Pinpoint the cell where the given text exists, returning its (X, Y) midpoint coordinate. 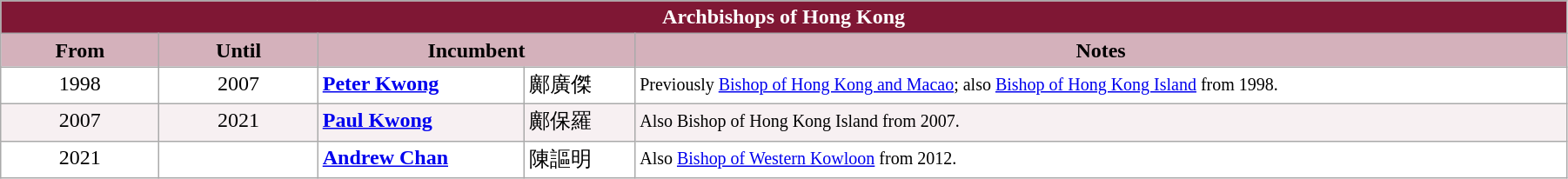
鄺保羅 (580, 122)
Archbishops of Hong Kong (784, 17)
Previously Bishop of Hong Kong and Macao; also Bishop of Hong Kong Island from 1998. (1102, 85)
Peter Kwong (421, 85)
1998 (80, 85)
Until (238, 50)
Paul Kwong (421, 122)
Andrew Chan (421, 160)
Notes (1102, 50)
Also Bishop of Western Kowloon from 2012. (1102, 160)
Also Bishop of Hong Kong Island from 2007. (1102, 122)
From (80, 50)
Incumbent (476, 50)
陳謳明 (580, 160)
鄺廣傑 (580, 85)
